Provide the [x, y] coordinate of the cell's center where the given text is located.  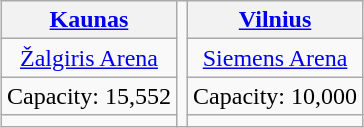
Vilnius [276, 20]
Kaunas [88, 20]
Capacity: 10,000 [276, 96]
Capacity: 15,552 [88, 96]
Žalgiris Arena [88, 58]
Siemens Arena [276, 58]
